Detect which cell encompasses the target text, then output its [X, Y] center coordinate. 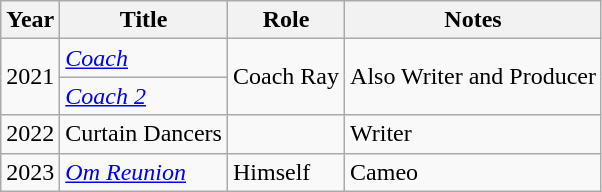
Writer [474, 134]
Himself [286, 172]
Coach [144, 58]
Coach Ray [286, 77]
Coach 2 [144, 96]
Title [144, 20]
Also Writer and Producer [474, 77]
Year [30, 20]
2023 [30, 172]
Curtain Dancers [144, 134]
Cameo [474, 172]
Om Reunion [144, 172]
2021 [30, 77]
Notes [474, 20]
Role [286, 20]
2022 [30, 134]
